Find where the given text appears and provide that cell's center as (X, Y) coordinate. 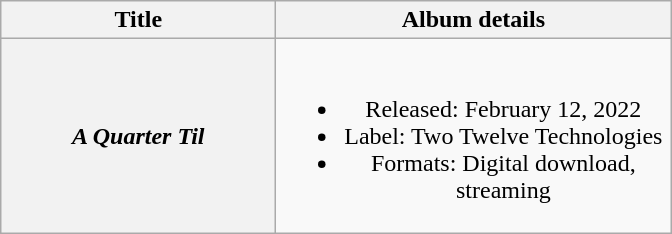
Album details (474, 20)
A Quarter Til (138, 136)
Title (138, 20)
Released: February 12, 2022Label: Two Twelve TechnologiesFormats: Digital download, streaming (474, 136)
